Capture the cell that displays the provided text and extract its [X, Y] central coordinate. 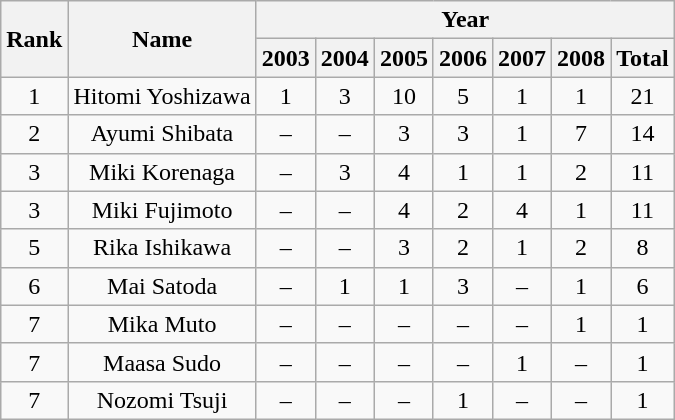
Rank [34, 39]
Hitomi Yoshizawa [162, 96]
8 [643, 248]
Ayumi Shibata [162, 134]
Miki Korenaga [162, 172]
Rika Ishikawa [162, 248]
2004 [344, 58]
Total [643, 58]
Maasa Sudo [162, 362]
21 [643, 96]
2005 [404, 58]
Mika Muto [162, 324]
Mai Satoda [162, 286]
Name [162, 39]
14 [643, 134]
2006 [462, 58]
Year [465, 20]
10 [404, 96]
Miki Fujimoto [162, 210]
2003 [286, 58]
2007 [522, 58]
Nozomi Tsuji [162, 400]
2008 [582, 58]
